From the cell containing the given text, extract its center point as (X, Y) coordinate. 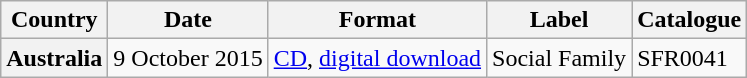
Australia (54, 58)
SFR0041 (690, 58)
CD, digital download (377, 58)
Format (377, 20)
Social Family (560, 58)
Date (188, 20)
Label (560, 20)
9 October 2015 (188, 58)
Catalogue (690, 20)
Country (54, 20)
